Extract the (X, Y) coordinate from the center of the cell holding the provided text.  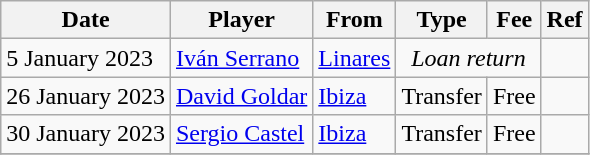
Ref (564, 20)
Date (86, 20)
Loan return (468, 58)
26 January 2023 (86, 96)
David Goldar (241, 96)
Type (442, 20)
Sergio Castel (241, 134)
From (354, 20)
Iván Serrano (241, 58)
Fee (514, 20)
30 January 2023 (86, 134)
Linares (354, 58)
5 January 2023 (86, 58)
Player (241, 20)
